Detect which cell encompasses the target text, then output its [x, y] center coordinate. 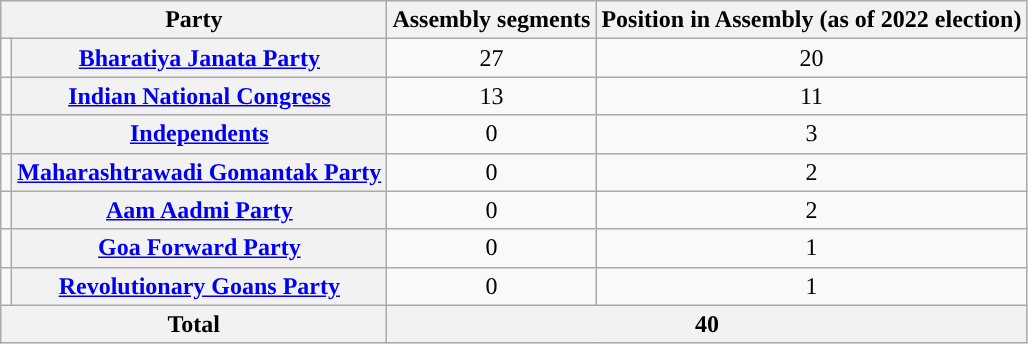
Indian National Congress [200, 96]
13 [492, 96]
Position in Assembly (as of 2022 election) [812, 20]
20 [812, 58]
Bharatiya Janata Party [200, 58]
Aam Aadmi Party [200, 210]
Maharashtrawadi Gomantak Party [200, 172]
27 [492, 58]
Revolutionary Goans Party [200, 286]
Goa Forward Party [200, 248]
11 [812, 96]
Party [194, 20]
Assembly segments [492, 20]
Total [194, 324]
40 [707, 324]
Independents [200, 134]
3 [812, 134]
